Locate the cell with the specified text and output its [X, Y] center coordinate. 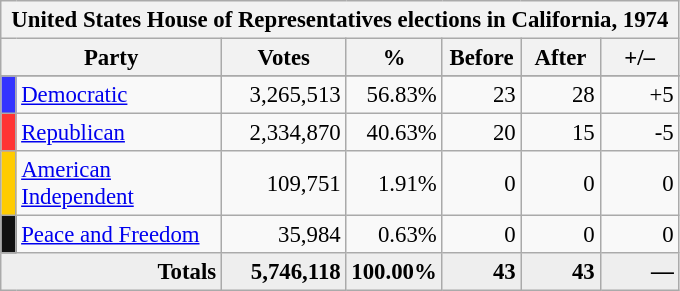
Party [112, 58]
23 [482, 95]
15 [560, 133]
56.83% [394, 95]
0.63% [394, 235]
28 [560, 95]
2,334,870 [284, 133]
American Independent [119, 184]
+5 [640, 95]
1.91% [394, 184]
% [394, 58]
3,265,513 [284, 95]
After [560, 58]
35,984 [284, 235]
Democratic [119, 95]
+/– [640, 58]
40.63% [394, 133]
20 [482, 133]
United States House of Representatives elections in California, 1974 [340, 20]
109,751 [284, 184]
Votes [284, 58]
Peace and Freedom [119, 235]
-5 [640, 133]
Before [482, 58]
Republican [119, 133]
